Search for the cell housing the specified text and yield its (x, y) center coordinate. 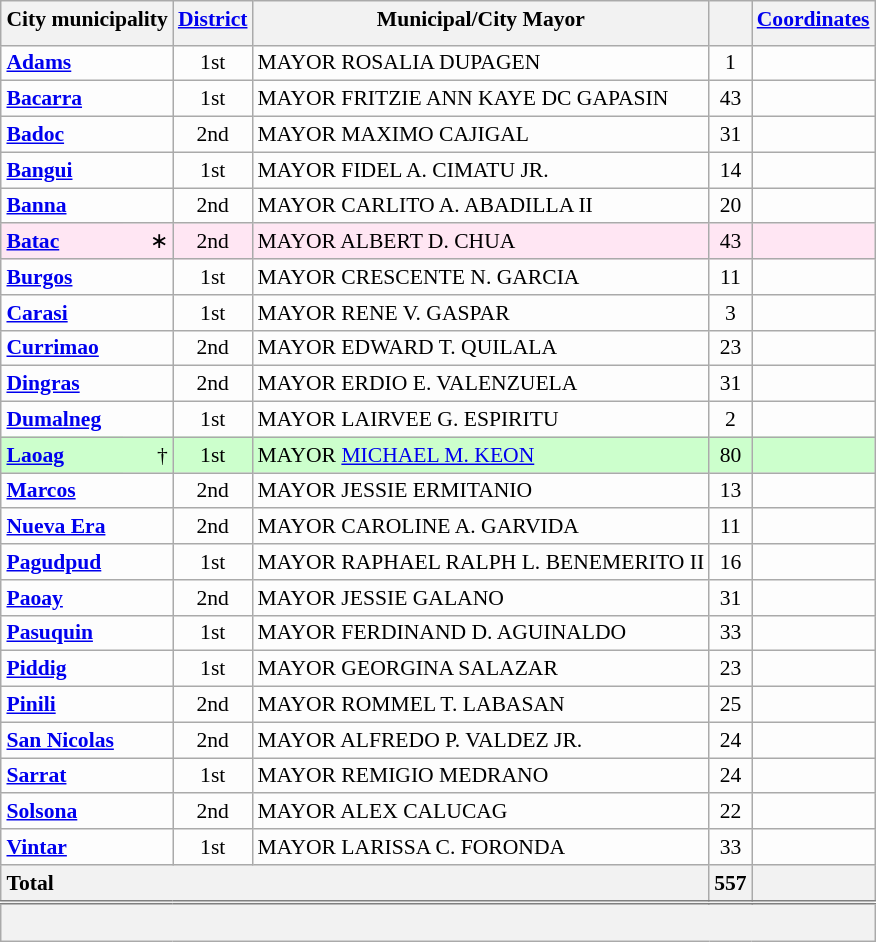
MAYOR RENE V. GASPAR (482, 312)
MAYOR LAIRVEE G. ESPIRITU (482, 419)
MAYOR JESSIE GALANO (482, 597)
MAYOR ROMMEL T. LABASAN (482, 704)
1 (730, 63)
Municipal/City Mayor (482, 18)
Banna (86, 206)
80 (730, 455)
MAYOR CARLITO A. ABADILLA II (482, 206)
Solsona (86, 811)
557 (730, 882)
Pasuquin (86, 633)
Coordinates (814, 18)
14 (730, 170)
MAYOR ERDIO E. VALENZUELA (482, 384)
Laoag (62, 455)
MAYOR MICHAEL M. KEON (482, 455)
Carasi (86, 312)
Piddig (86, 669)
Pinili (86, 704)
22 (730, 811)
Burgos (86, 277)
Bacarra (86, 99)
MAYOR FRITZIE ANN KAYE DC GAPASIN (482, 99)
† (148, 455)
City municipality (86, 18)
MAYOR ALBERT D. CHUA (482, 241)
MAYOR CAROLINE A. GARVIDA (482, 526)
13 (730, 490)
2 (730, 419)
Batac (62, 241)
MAYOR LARISSA C. FORONDA (482, 847)
∗ (148, 241)
Dumalneg (86, 419)
MAYOR REMIGIO MEDRANO (482, 776)
25 (730, 704)
MAYOR ROSALIA DUPAGEN (482, 63)
San Nicolas (86, 740)
District (213, 18)
Total (355, 882)
16 (730, 562)
Marcos (86, 490)
MAYOR RAPHAEL RALPH L. BENEMERITO II (482, 562)
MAYOR FERDINAND D. AGUINALDO (482, 633)
Paoay (86, 597)
MAYOR ALFREDO P. VALDEZ JR. (482, 740)
3 (730, 312)
Bangui (86, 170)
MAYOR MAXIMO CAJIGAL (482, 134)
MAYOR FIDEL A. CIMATU JR. (482, 170)
Sarrat (86, 776)
MAYOR JESSIE ERMITANIO (482, 490)
Badoc (86, 134)
Nueva Era (86, 526)
MAYOR GEORGINA SALAZAR (482, 669)
Pagudpud (86, 562)
Vintar (86, 847)
Currimao (86, 348)
Dingras (86, 384)
20 (730, 206)
MAYOR CRESCENTE N. GARCIA (482, 277)
MAYOR ALEX CALUCAG (482, 811)
Adams (86, 63)
MAYOR EDWARD T. QUILALA (482, 348)
